Find where the given text appears and provide that cell's center as [X, Y] coordinate. 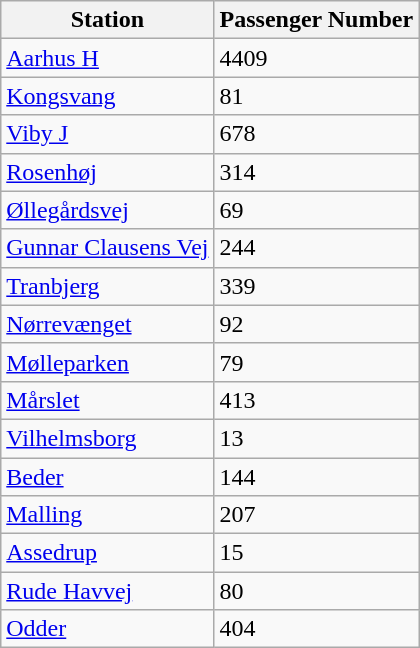
Passenger Number [316, 20]
Station [108, 20]
13 [316, 438]
Øllegårdsvej [108, 210]
15 [316, 553]
404 [316, 629]
Tranbjerg [108, 286]
Odder [108, 629]
Gunnar Clausens Vej [108, 248]
80 [316, 591]
Rosenhøj [108, 172]
314 [316, 172]
Kongsvang [108, 96]
Assedrup [108, 553]
144 [316, 477]
207 [316, 515]
Vilhelmsborg [108, 438]
Nørrevænget [108, 324]
79 [316, 362]
339 [316, 286]
69 [316, 210]
678 [316, 134]
92 [316, 324]
Viby J [108, 134]
Malling [108, 515]
413 [316, 400]
Aarhus H [108, 58]
Beder [108, 477]
244 [316, 248]
4409 [316, 58]
Rude Havvej [108, 591]
Mølleparken [108, 362]
Mårslet [108, 400]
81 [316, 96]
